Provide the [x, y] coordinate of the cell's center where the given text is located.  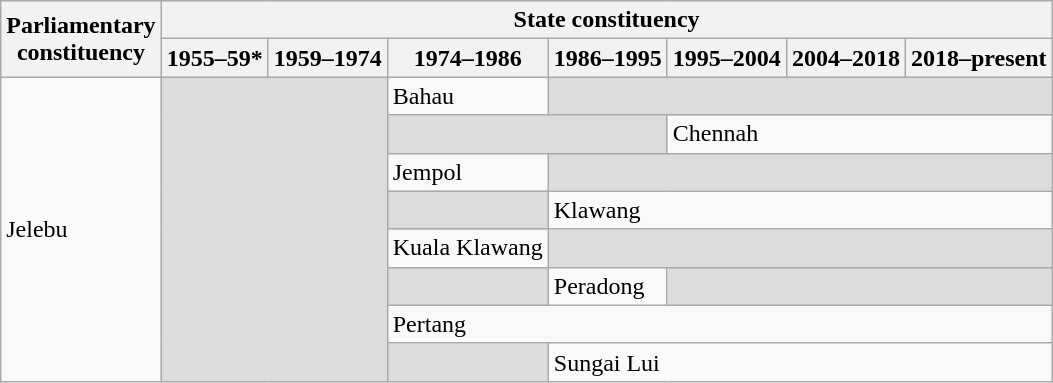
Jempol [468, 172]
Pertang [720, 324]
1955–59* [214, 58]
Kuala Klawang [468, 248]
Bahau [468, 96]
1959–1974 [328, 58]
2018–present [978, 58]
Klawang [800, 210]
Chennah [860, 134]
Jelebu [81, 229]
2004–2018 [846, 58]
Sungai Lui [800, 362]
State constituency [606, 20]
1974–1986 [468, 58]
Parliamentaryconstituency [81, 39]
1995–2004 [726, 58]
1986–1995 [608, 58]
Peradong [608, 286]
